From the cell containing the given text, extract its center point as [X, Y] coordinate. 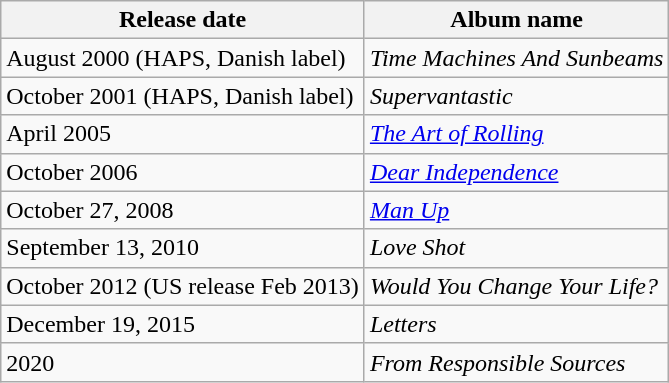
October 2006 [183, 172]
December 19, 2015 [183, 324]
September 13, 2010 [183, 248]
October 2001 (HAPS, Danish label) [183, 96]
2020 [183, 362]
Man Up [516, 210]
From Responsible Sources [516, 362]
Letters [516, 324]
Love Shot [516, 248]
Supervantastic [516, 96]
October 2012 (US release Feb 2013) [183, 286]
Album name [516, 20]
Would You Change Your Life? [516, 286]
The Art of Rolling [516, 134]
October 27, 2008 [183, 210]
Dear Independence [516, 172]
August 2000 (HAPS, Danish label) [183, 58]
Time Machines And Sunbeams [516, 58]
April 2005 [183, 134]
Release date [183, 20]
